Determine the [X, Y] coordinate at the center of the cell enclosing the given text.  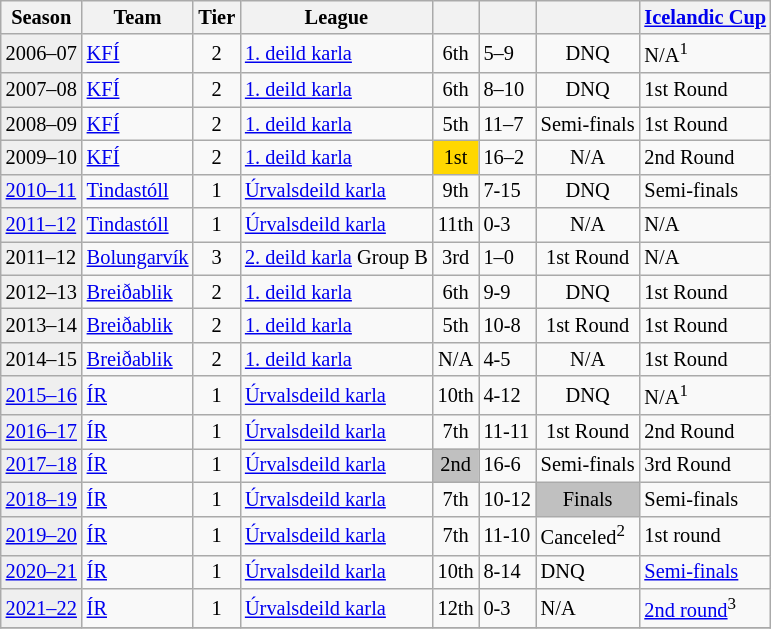
Canceled2 [588, 536]
2008–09 [42, 124]
2016–17 [42, 432]
11th [456, 225]
2nd round3 [704, 608]
2009–10 [42, 157]
2021–22 [42, 608]
11-10 [508, 536]
8-14 [508, 572]
16-6 [508, 465]
2014–15 [42, 359]
2013–14 [42, 326]
10-12 [508, 499]
2018–19 [42, 499]
10-8 [508, 326]
3rd Round [704, 465]
2019–20 [42, 536]
16–2 [508, 157]
League [336, 17]
4-12 [508, 396]
3rd [456, 258]
2010–11 [42, 191]
7-15 [508, 191]
Season [42, 17]
2012–13 [42, 292]
Icelandic Cup [704, 17]
2006–07 [42, 54]
11-11 [508, 432]
2020–21 [42, 572]
2007–08 [42, 90]
3 [216, 258]
Tier [216, 17]
8–10 [508, 90]
4-5 [508, 359]
5–9 [508, 54]
1st [456, 157]
12th [456, 608]
9th [456, 191]
1–0 [508, 258]
Bolungarvík [138, 258]
2nd [456, 465]
9-9 [508, 292]
11–7 [508, 124]
Finals [588, 499]
2017–18 [42, 465]
2015–16 [42, 396]
2. deild karla Group B [336, 258]
Team [138, 17]
1st round [704, 536]
